From the cell containing the given text, extract its center point as [x, y] coordinate. 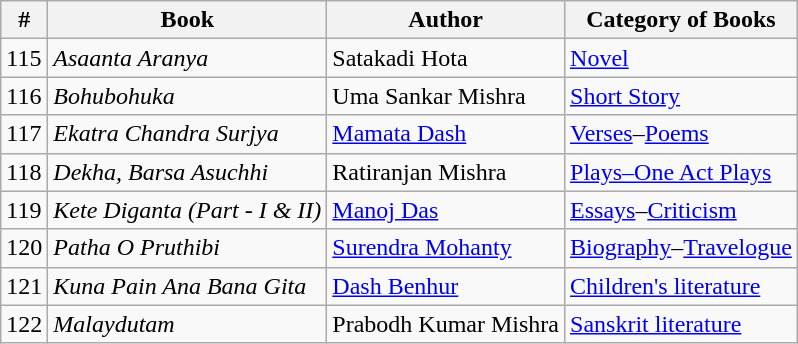
Malaydutam [188, 324]
Dekha, Barsa Asuchhi [188, 172]
Patha O Pruthibi [188, 248]
Uma Sankar Mishra [446, 96]
122 [24, 324]
Satakadi Hota [446, 58]
Ratiranjan Mishra [446, 172]
# [24, 20]
Kuna Pain Ana Bana Gita [188, 286]
Kete Diganta (Part - I & II) [188, 210]
119 [24, 210]
Asaanta Aranya [188, 58]
Category of Books [682, 20]
Prabodh Kumar Mishra [446, 324]
Sanskrit literature [682, 324]
Surendra Mohanty [446, 248]
Bohubohuka [188, 96]
Manoj Das [446, 210]
Mamata Dash [446, 134]
Children's literature [682, 286]
Plays–One Act Plays [682, 172]
117 [24, 134]
Essays–Criticism [682, 210]
Book [188, 20]
118 [24, 172]
121 [24, 286]
Verses–Poems [682, 134]
115 [24, 58]
Biography–Travelogue [682, 248]
120 [24, 248]
Author [446, 20]
Short Story [682, 96]
Dash Benhur [446, 286]
Ekatra Chandra Surjya [188, 134]
116 [24, 96]
Novel [682, 58]
